Scan for the cell matching the given text and deliver its (x, y) coordinate at center. 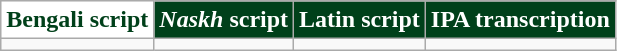
Bengali script (78, 20)
Latin script (360, 20)
Naskh script (224, 20)
IPA transcription (520, 20)
